Determine the (x, y) coordinate at the center of the cell enclosing the given text.  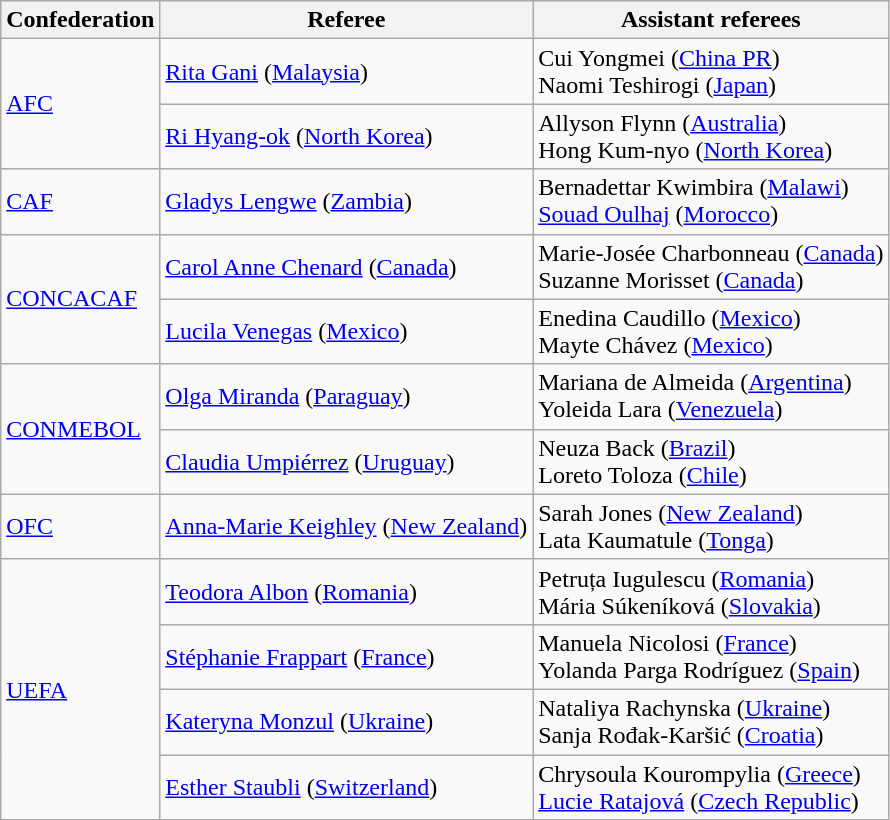
Gladys Lengwe (Zambia) (346, 202)
Rita Gani (Malaysia) (346, 72)
Referee (346, 20)
Olga Miranda (Paraguay) (346, 396)
Assistant referees (711, 20)
Chrysoula Kourompylia (Greece)Lucie Ratajová (Czech Republic) (711, 786)
UEFA (80, 689)
Cui Yongmei (China PR)Naomi Teshirogi (Japan) (711, 72)
CAF (80, 202)
Allyson Flynn (Australia)Hong Kum-nyo (North Korea) (711, 136)
AFC (80, 104)
Ri Hyang-ok (North Korea) (346, 136)
Esther Staubli (Switzerland) (346, 786)
Stéphanie Frappart (France) (346, 656)
Marie-Josée Charbonneau (Canada)Suzanne Morisset (Canada) (711, 266)
Confederation (80, 20)
Anna-Marie Keighley (New Zealand) (346, 526)
CONCACAF (80, 299)
Neuza Back (Brazil)Loreto Toloza (Chile) (711, 462)
Kateryna Monzul (Ukraine) (346, 722)
Sarah Jones (New Zealand)Lata Kaumatule (Tonga) (711, 526)
Carol Anne Chenard (Canada) (346, 266)
Manuela Nicolosi (France)Yolanda Parga Rodríguez (Spain) (711, 656)
Enedina Caudillo (Mexico)Mayte Chávez (Mexico) (711, 332)
Lucila Venegas (Mexico) (346, 332)
OFC (80, 526)
Bernadettar Kwimbira (Malawi)Souad Oulhaj (Morocco) (711, 202)
Teodora Albon (Romania) (346, 592)
Claudia Umpiérrez (Uruguay) (346, 462)
CONMEBOL (80, 429)
Mariana de Almeida (Argentina)Yoleida Lara (Venezuela) (711, 396)
Nataliya Rachynska (Ukraine)Sanja Rođak-Karšić (Croatia) (711, 722)
Petruța Iugulescu (Romania)Mária Súkeníková (Slovakia) (711, 592)
